Locate the cell with the specified text and output its (x, y) center coordinate. 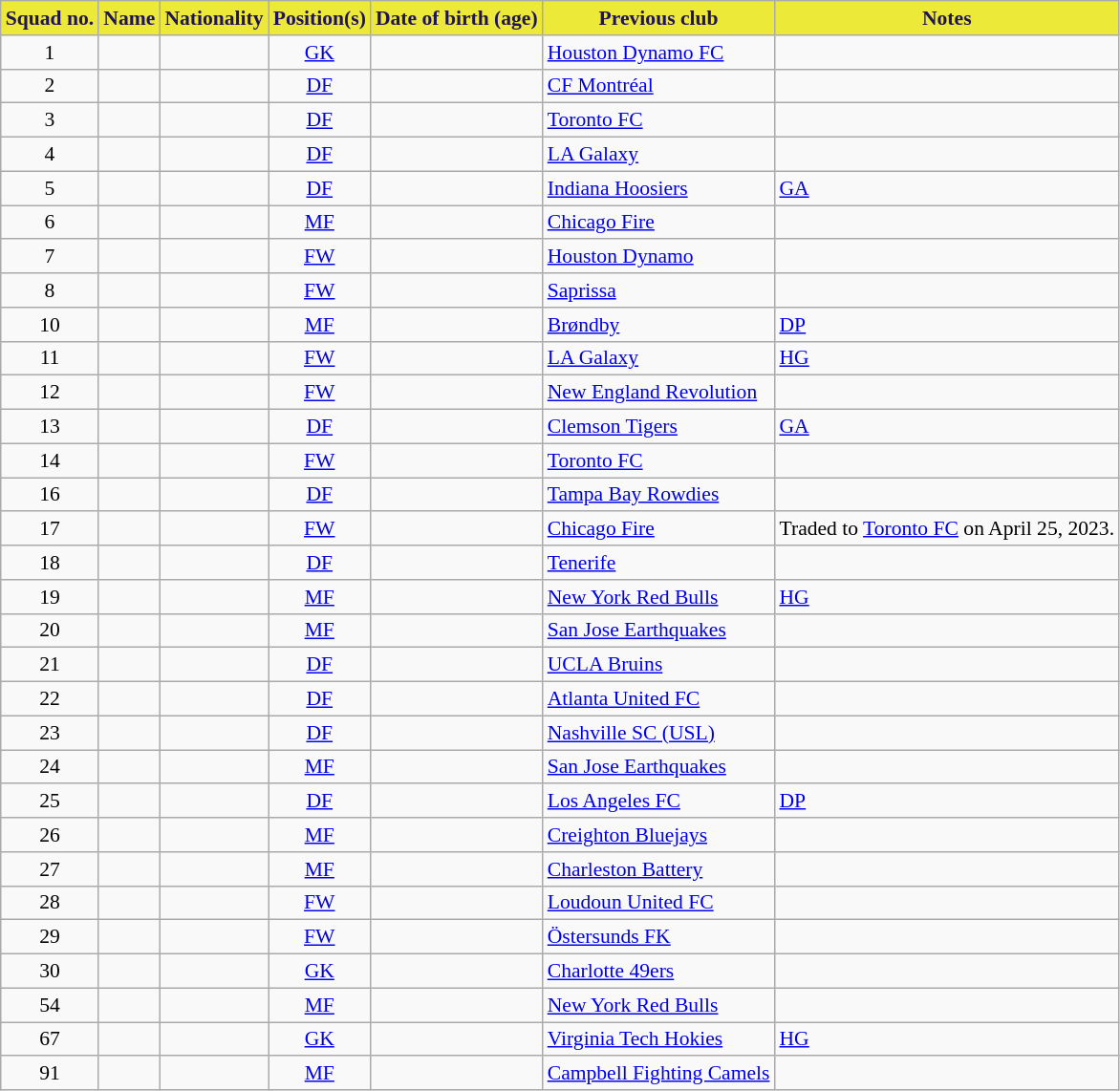
Tampa Bay Rowdies (659, 495)
67 (50, 1039)
Saprissa (659, 290)
18 (50, 563)
24 (50, 767)
Nashville SC (USL) (659, 733)
4 (50, 155)
12 (50, 393)
Virginia Tech Hokies (659, 1039)
Traded to Toronto FC on April 25, 2023. (946, 529)
Brøndby (659, 325)
Loudoun United FC (659, 903)
UCLA Bruins (659, 665)
New England Revolution (659, 393)
Houston Dynamo FC (659, 53)
CF Montréal (659, 86)
6 (50, 223)
11 (50, 358)
Squad no. (50, 18)
13 (50, 427)
23 (50, 733)
7 (50, 257)
Östersunds FK (659, 937)
20 (50, 631)
22 (50, 699)
91 (50, 1074)
Campbell Fighting Camels (659, 1074)
14 (50, 460)
8 (50, 290)
16 (50, 495)
2 (50, 86)
Los Angeles FC (659, 802)
25 (50, 802)
Creighton Bluejays (659, 835)
Nationality (214, 18)
Date of birth (age) (457, 18)
29 (50, 937)
17 (50, 529)
Position(s) (319, 18)
54 (50, 1005)
28 (50, 903)
Name (129, 18)
30 (50, 972)
Houston Dynamo (659, 257)
Charleston Battery (659, 869)
Tenerife (659, 563)
1 (50, 53)
Clemson Tigers (659, 427)
Indiana Hoosiers (659, 188)
3 (50, 120)
Notes (946, 18)
Atlanta United FC (659, 699)
Previous club (659, 18)
26 (50, 835)
27 (50, 869)
10 (50, 325)
Charlotte 49ers (659, 972)
21 (50, 665)
19 (50, 597)
5 (50, 188)
